Determine the [x, y] coordinate at the center of the cell enclosing the given text.  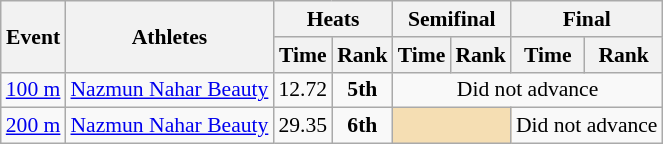
12.72 [302, 90]
Event [34, 36]
200 m [34, 126]
Athletes [169, 36]
5th [362, 90]
6th [362, 126]
Semifinal [452, 19]
Final [587, 19]
100 m [34, 90]
29.35 [302, 126]
Heats [332, 19]
